Capture the cell that displays the provided text and extract its [x, y] central coordinate. 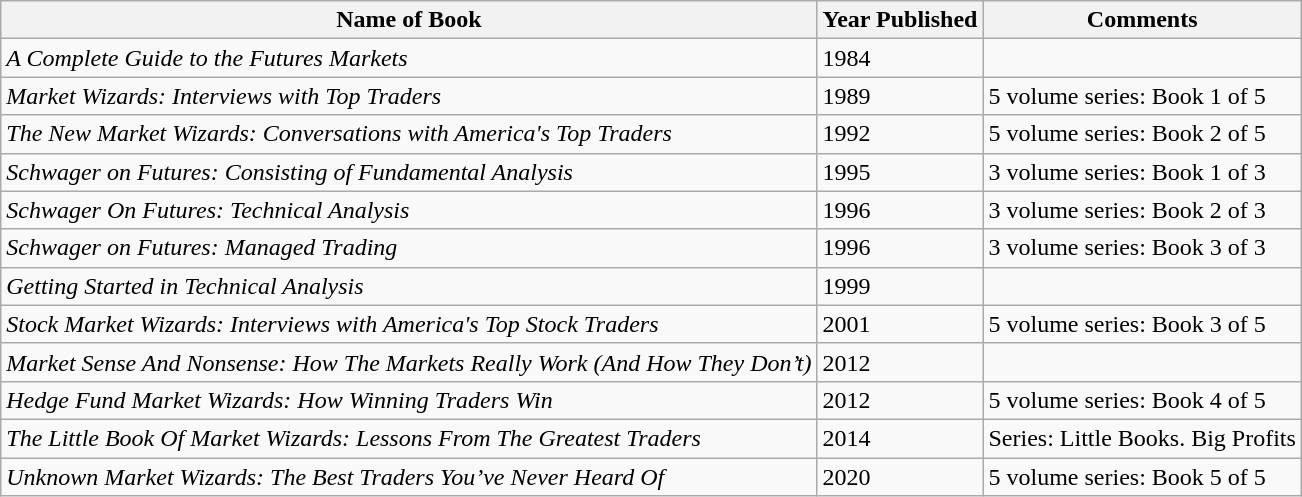
2001 [900, 324]
The New Market Wizards: Conversations with America's Top Traders [409, 134]
1984 [900, 58]
5 volume series: Book 5 of 5 [1142, 477]
1995 [900, 172]
3 volume series: Book 2 of 3 [1142, 210]
Schwager on Futures: Managed Trading [409, 248]
Getting Started in Technical Analysis [409, 286]
Market Sense And Nonsense: How The Markets Really Work (And How They Don’t) [409, 362]
5 volume series: Book 2 of 5 [1142, 134]
Comments [1142, 20]
Hedge Fund Market Wizards: How Winning Traders Win [409, 400]
Name of Book [409, 20]
2020 [900, 477]
Schwager on Futures: Consisting of Fundamental Analysis [409, 172]
Schwager On Futures: Technical Analysis [409, 210]
Unknown Market Wizards: The Best Traders You’ve Never Heard Of [409, 477]
The Little Book Of Market Wizards: Lessons From The Greatest Traders [409, 438]
3 volume series: Book 1 of 3 [1142, 172]
A Complete Guide to the Futures Markets [409, 58]
3 volume series: Book 3 of 3 [1142, 248]
5 volume series: Book 4 of 5 [1142, 400]
1989 [900, 96]
1992 [900, 134]
5 volume series: Book 3 of 5 [1142, 324]
Series: Little Books. Big Profits [1142, 438]
5 volume series: Book 1 of 5 [1142, 96]
1999 [900, 286]
2014 [900, 438]
Market Wizards: Interviews with Top Traders [409, 96]
Year Published [900, 20]
Stock Market Wizards: Interviews with America's Top Stock Traders [409, 324]
